Search for the cell housing the specified text and yield its [x, y] center coordinate. 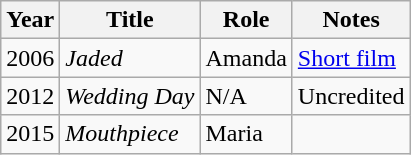
Wedding Day [130, 96]
Year [30, 20]
2012 [30, 96]
Notes [351, 20]
2006 [30, 58]
Role [246, 20]
Mouthpiece [130, 134]
N/A [246, 96]
Short film [351, 58]
Uncredited [351, 96]
Amanda [246, 58]
2015 [30, 134]
Title [130, 20]
Maria [246, 134]
Jaded [130, 58]
